Return the [X, Y] coordinate for the center point of the cell that contains the specified text.  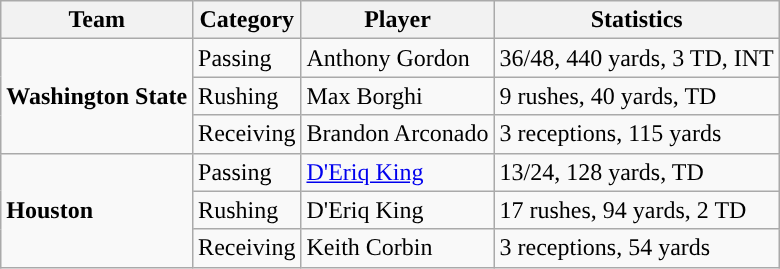
13/24, 128 yards, TD [636, 172]
Washington State [97, 96]
Max Borghi [398, 96]
Anthony Gordon [398, 58]
Keith Corbin [398, 248]
Houston [97, 210]
3 receptions, 54 yards [636, 248]
Category [247, 20]
Brandon Arconado [398, 134]
Team [97, 20]
17 rushes, 94 yards, 2 TD [636, 210]
Player [398, 20]
3 receptions, 115 yards [636, 134]
36/48, 440 yards, 3 TD, INT [636, 58]
9 rushes, 40 yards, TD [636, 96]
Statistics [636, 20]
